Scan for the cell matching the given text and deliver its (x, y) coordinate at center. 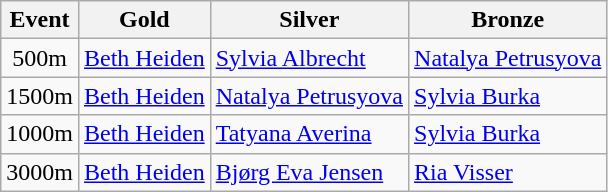
Gold (144, 20)
1500m (40, 96)
Bronze (508, 20)
Bjørg Eva Jensen (309, 172)
Event (40, 20)
3000m (40, 172)
Ria Visser (508, 172)
1000m (40, 134)
Silver (309, 20)
Sylvia Albrecht (309, 58)
Tatyana Averina (309, 134)
500m (40, 58)
